Identify which cell holds the provided text, then report its [X, Y] central coordinate. 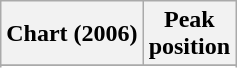
Chart (2006) [72, 34]
Peakposition [189, 34]
